Determine the [x, y] coordinate at the center of the cell enclosing the given text.  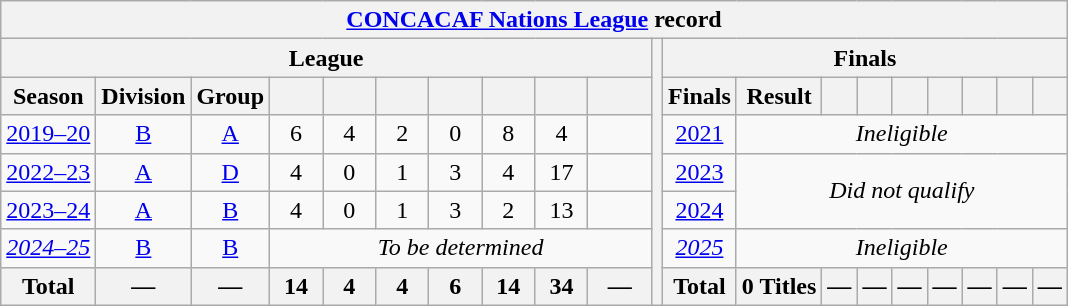
Result [779, 96]
CONCACAF Nations League record [534, 20]
2023 [700, 172]
0 Titles [779, 286]
2024–25 [48, 248]
Division [144, 96]
2025 [700, 248]
2021 [700, 134]
Did not qualify [902, 191]
Season [48, 96]
To be determined [461, 248]
2022–23 [48, 172]
2023–24 [48, 210]
Group [230, 96]
17 [562, 172]
34 [562, 286]
D [230, 172]
2024 [700, 210]
8 [508, 134]
2019–20 [48, 134]
League [326, 58]
13 [562, 210]
